Provide the [x, y] coordinate of the cell's center where the given text is located.  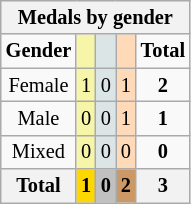
Medals by gender [96, 17]
Male [38, 118]
Mixed [38, 152]
3 [163, 186]
Gender [38, 51]
Female [38, 85]
